Search for the cell housing the specified text and yield its (X, Y) center coordinate. 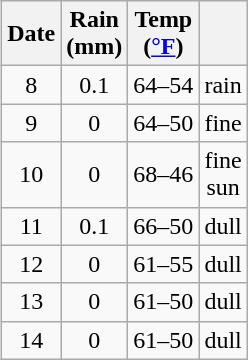
68–46 (164, 174)
finesun (223, 174)
61–55 (164, 264)
14 (32, 340)
rain (223, 85)
11 (32, 226)
10 (32, 174)
12 (32, 264)
13 (32, 302)
Temp(°F) (164, 34)
fine (223, 123)
64–50 (164, 123)
64–54 (164, 85)
66–50 (164, 226)
8 (32, 85)
Date (32, 34)
9 (32, 123)
Rain(mm) (94, 34)
